Scan for the cell matching the given text and deliver its (X, Y) coordinate at center. 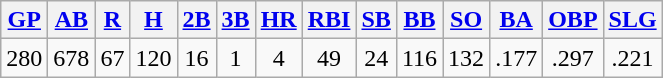
.177 (516, 58)
280 (24, 58)
BA (516, 20)
H (154, 20)
2B (196, 20)
GP (24, 20)
.297 (573, 58)
OBP (573, 20)
RBI (329, 20)
116 (419, 58)
BB (419, 20)
49 (329, 58)
1 (236, 58)
AB (72, 20)
24 (376, 58)
16 (196, 58)
67 (112, 58)
SB (376, 20)
3B (236, 20)
.221 (632, 58)
SO (466, 20)
120 (154, 58)
678 (72, 58)
132 (466, 58)
HR (278, 20)
R (112, 20)
4 (278, 58)
SLG (632, 20)
